Output the (x, y) coordinate of the center of the cell containing the given text.  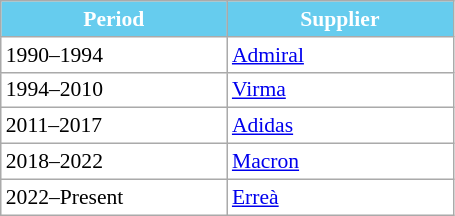
Supplier (340, 19)
1990–1994 (114, 55)
2018–2022 (114, 162)
Period (114, 19)
2011–2017 (114, 126)
2022–Present (114, 197)
Erreà (340, 197)
Virma (340, 90)
Macron (340, 162)
1994–2010 (114, 90)
Admiral (340, 55)
Adidas (340, 126)
